Pinpoint the cell where the given text exists, returning its (X, Y) midpoint coordinate. 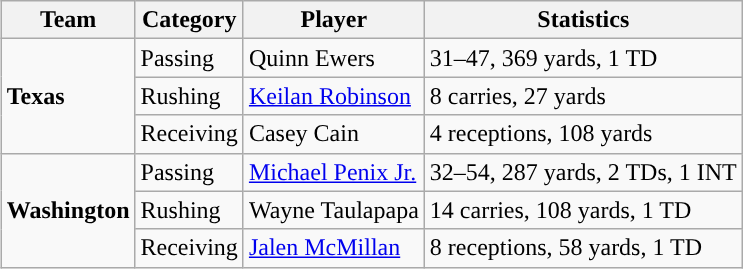
31–47, 369 yards, 1 TD (583, 58)
8 carries, 27 yards (583, 96)
Casey Cain (334, 134)
Washington (68, 210)
Michael Penix Jr. (334, 172)
Category (189, 20)
8 receptions, 58 yards, 1 TD (583, 248)
Jalen McMillan (334, 248)
14 carries, 108 yards, 1 TD (583, 210)
Wayne Taulapapa (334, 210)
Texas (68, 96)
Player (334, 20)
Keilan Robinson (334, 96)
Statistics (583, 20)
Quinn Ewers (334, 58)
32–54, 287 yards, 2 TDs, 1 INT (583, 172)
4 receptions, 108 yards (583, 134)
Team (68, 20)
